Identify which cell holds the provided text, then report its [X, Y] central coordinate. 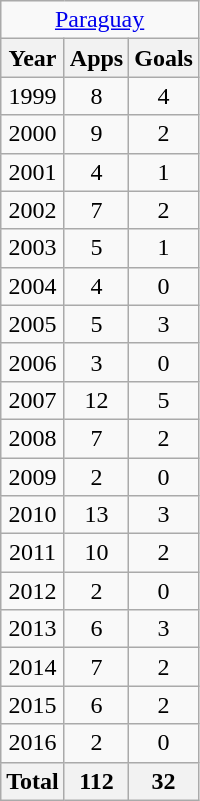
2004 [33, 286]
2000 [33, 134]
Apps [96, 58]
Paraguay [100, 20]
2007 [33, 400]
2009 [33, 477]
Total [33, 781]
13 [96, 515]
32 [164, 781]
2006 [33, 362]
2011 [33, 553]
2016 [33, 743]
2013 [33, 629]
8 [96, 96]
2012 [33, 591]
2003 [33, 248]
Year [33, 58]
2001 [33, 172]
12 [96, 400]
1999 [33, 96]
2010 [33, 515]
2005 [33, 324]
2002 [33, 210]
2015 [33, 705]
Goals [164, 58]
9 [96, 134]
112 [96, 781]
10 [96, 553]
2014 [33, 667]
2008 [33, 438]
